Pinpoint the cell where the given text exists, returning its (x, y) midpoint coordinate. 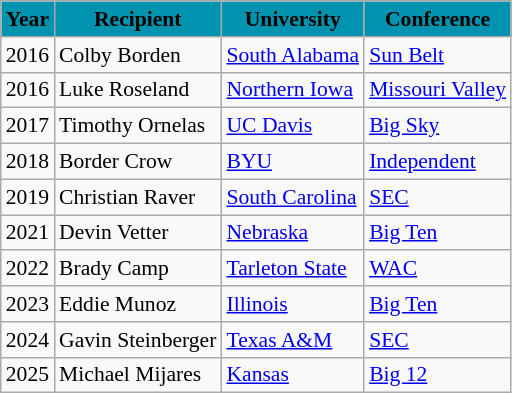
Colby Borden (138, 55)
2019 (28, 197)
Devin Vetter (138, 233)
2017 (28, 126)
BYU (292, 162)
Illinois (292, 304)
University (292, 19)
Michael Mijares (138, 375)
Christian Raver (138, 197)
Kansas (292, 375)
Big 12 (438, 375)
Missouri Valley (438, 90)
Nebraska (292, 233)
South Carolina (292, 197)
2023 (28, 304)
Timothy Ornelas (138, 126)
2025 (28, 375)
Texas A&M (292, 340)
Eddie Munoz (138, 304)
2024 (28, 340)
Northern Iowa (292, 90)
Border Crow (138, 162)
Conference (438, 19)
Luke Roseland (138, 90)
2022 (28, 269)
South Alabama (292, 55)
Gavin Steinberger (138, 340)
Sun Belt (438, 55)
UC Davis (292, 126)
Independent (438, 162)
2021 (28, 233)
Big Sky (438, 126)
Recipient (138, 19)
WAC (438, 269)
Tarleton State (292, 269)
Brady Camp (138, 269)
2018 (28, 162)
Year (28, 19)
